Extract the [x, y] coordinate from the center of the cell holding the provided text.  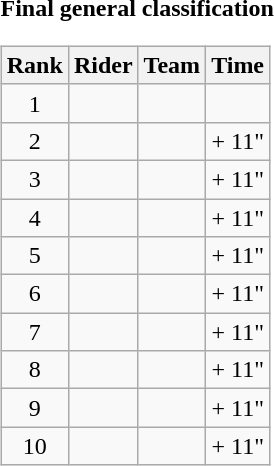
7 [34, 332]
5 [34, 256]
4 [34, 217]
1 [34, 103]
Rider [103, 65]
8 [34, 370]
3 [34, 179]
6 [34, 294]
10 [34, 446]
Time [238, 65]
Rank [34, 65]
9 [34, 408]
Team [172, 65]
2 [34, 141]
